Return [x, y] of the center of cell containing provided text 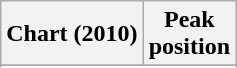
Chart (2010) [72, 34]
Peakposition [189, 34]
